Determine the (x, y) coordinate at the center of the cell enclosing the given text.  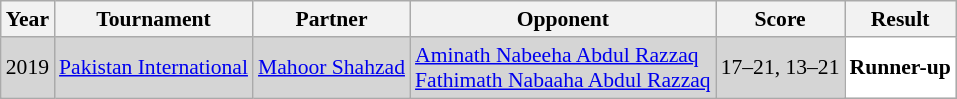
Year (28, 19)
2019 (28, 68)
Aminath Nabeeha Abdul Razzaq Fathimath Nabaaha Abdul Razzaq (563, 68)
17–21, 13–21 (780, 68)
Pakistan International (154, 68)
Tournament (154, 19)
Score (780, 19)
Mahoor Shahzad (332, 68)
Opponent (563, 19)
Runner-up (900, 68)
Partner (332, 19)
Result (900, 19)
